Extract the [X, Y] coordinate from the center of the cell holding the provided text.  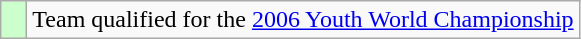
Team qualified for the 2006 Youth World Championship [303, 20]
